Pinpoint the cell where the given text exists, returning its (x, y) midpoint coordinate. 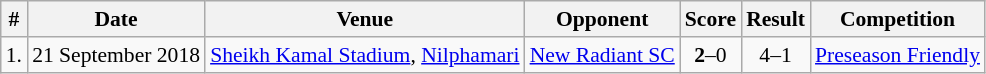
2–0 (710, 55)
Opponent (602, 19)
Competition (898, 19)
1. (14, 55)
# (14, 19)
Venue (365, 19)
Sheikh Kamal Stadium, Nilphamari (365, 55)
New Radiant SC (602, 55)
21 September 2018 (116, 55)
Result (776, 19)
Preseason Friendly (898, 55)
Date (116, 19)
Score (710, 19)
4–1 (776, 55)
